Identify which cell holds the provided text, then report its (x, y) central coordinate. 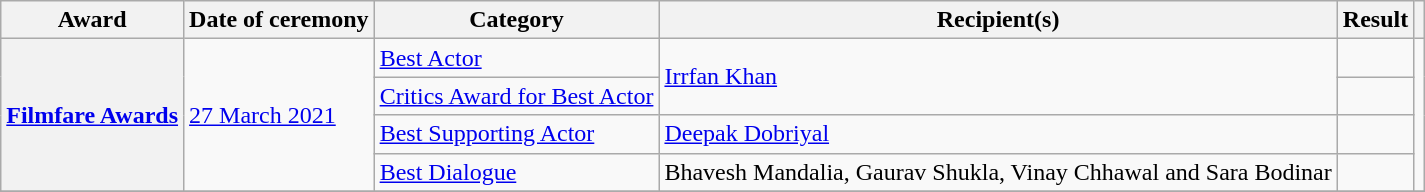
Date of ceremony (280, 20)
Critics Award for Best Actor (516, 96)
Best Dialogue (516, 172)
27 March 2021 (280, 115)
Category (516, 20)
Deepak Dobriyal (998, 134)
Filmfare Awards (92, 115)
Best Supporting Actor (516, 134)
Best Actor (516, 58)
Recipient(s) (998, 20)
Bhavesh Mandalia, Gaurav Shukla, Vinay Chhawal and Sara Bodinar (998, 172)
Irrfan Khan (998, 77)
Award (92, 20)
Result (1375, 20)
